Locate the cell with the specified text and output its [x, y] center coordinate. 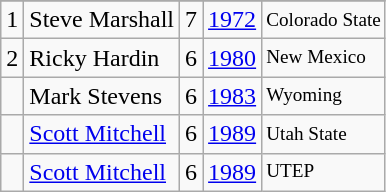
2 [12, 58]
Ricky Hardin [102, 58]
1972 [232, 20]
Mark Stevens [102, 96]
Colorado State [324, 20]
UTEP [324, 172]
Steve Marshall [102, 20]
1980 [232, 58]
Utah State [324, 134]
New Mexico [324, 58]
7 [192, 20]
Wyoming [324, 96]
1983 [232, 96]
1 [12, 20]
